Scan for the cell matching the given text and deliver its [X, Y] coordinate at center. 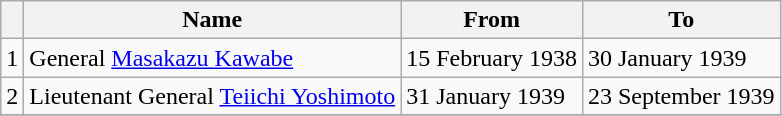
From [492, 20]
23 September 1939 [681, 96]
To [681, 20]
Name [212, 20]
15 February 1938 [492, 58]
General Masakazu Kawabe [212, 58]
2 [12, 96]
30 January 1939 [681, 58]
Lieutenant General Teiichi Yoshimoto [212, 96]
31 January 1939 [492, 96]
1 [12, 58]
